Locate the cell with the specified text and output its [X, Y] center coordinate. 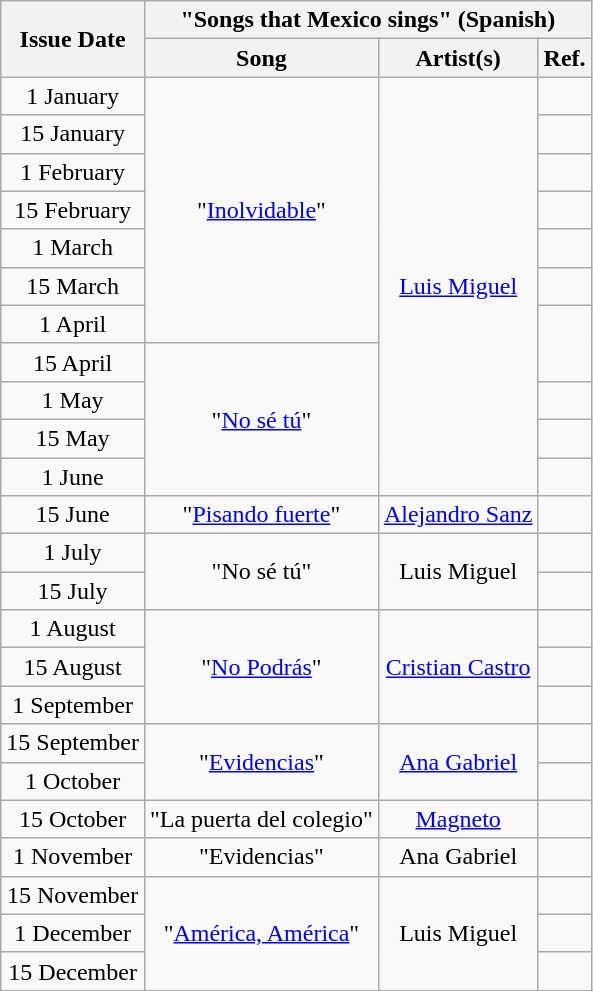
15 November [73, 895]
1 July [73, 553]
"No Podrás" [261, 667]
Artist(s) [458, 58]
15 September [73, 743]
15 December [73, 971]
1 September [73, 705]
1 June [73, 477]
"Inolvidable" [261, 210]
Ref. [564, 58]
1 August [73, 629]
15 October [73, 819]
"Songs that Mexico sings" (Spanish) [368, 20]
15 June [73, 515]
1 January [73, 96]
15 August [73, 667]
Issue Date [73, 39]
15 May [73, 438]
Magneto [458, 819]
Cristian Castro [458, 667]
"Pisando fuerte" [261, 515]
15 January [73, 134]
1 May [73, 400]
15 July [73, 591]
15 April [73, 362]
"La puerta del colegio" [261, 819]
15 March [73, 286]
1 October [73, 781]
1 February [73, 172]
1 April [73, 324]
Song [261, 58]
15 February [73, 210]
Alejandro Sanz [458, 515]
1 November [73, 857]
1 December [73, 933]
1 March [73, 248]
"América, América" [261, 933]
